Identify which cell holds the provided text, then report its (X, Y) central coordinate. 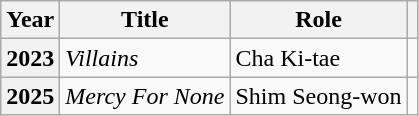
Villains (145, 58)
Role (318, 20)
Year (30, 20)
Title (145, 20)
Cha Ki-tae (318, 58)
2025 (30, 96)
2023 (30, 58)
Mercy For None (145, 96)
Shim Seong-won (318, 96)
